For the text-containing cell, return its midpoint in (x, y) coordinate format. 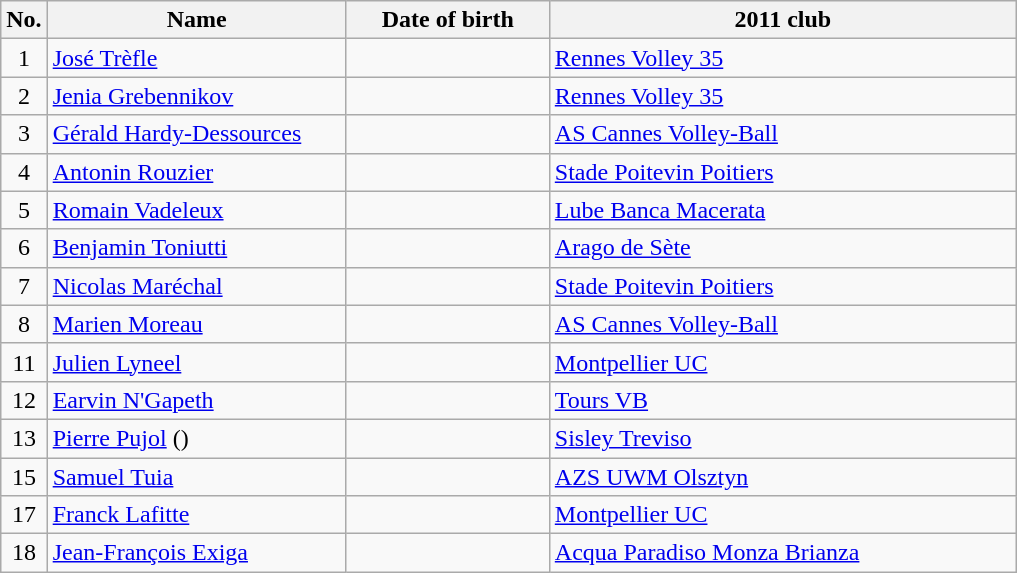
Name (196, 20)
13 (24, 438)
Pierre Pujol () (196, 438)
Date of birth (448, 20)
Antonin Rouzier (196, 172)
5 (24, 210)
Tours VB (782, 400)
2 (24, 96)
11 (24, 362)
Franck Lafitte (196, 515)
15 (24, 477)
Nicolas Maréchal (196, 286)
8 (24, 324)
18 (24, 553)
Acqua Paradiso Monza Brianza (782, 553)
No. (24, 20)
Marien Moreau (196, 324)
Jean-François Exiga (196, 553)
Earvin N'Gapeth (196, 400)
Arago de Sète (782, 248)
4 (24, 172)
7 (24, 286)
Benjamin Toniutti (196, 248)
Romain Vadeleux (196, 210)
Jenia Grebennikov (196, 96)
1 (24, 58)
José Trèfle (196, 58)
AZS UWM Olsztyn (782, 477)
Sisley Treviso (782, 438)
17 (24, 515)
Lube Banca Macerata (782, 210)
6 (24, 248)
Gérald Hardy-Dessources (196, 134)
Julien Lyneel (196, 362)
Samuel Tuia (196, 477)
12 (24, 400)
2011 club (782, 20)
3 (24, 134)
